Locate the cell with the specified text and output its (X, Y) center coordinate. 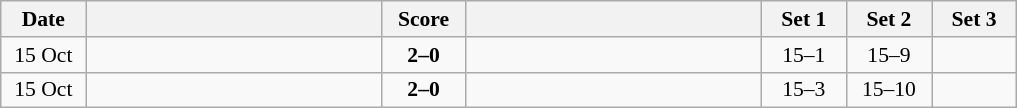
15–9 (888, 55)
Date (44, 19)
Score (424, 19)
15–3 (804, 90)
Set 1 (804, 19)
Set 2 (888, 19)
15–10 (888, 90)
Set 3 (974, 19)
15–1 (804, 55)
